Capture the cell that displays the provided text and extract its [X, Y] central coordinate. 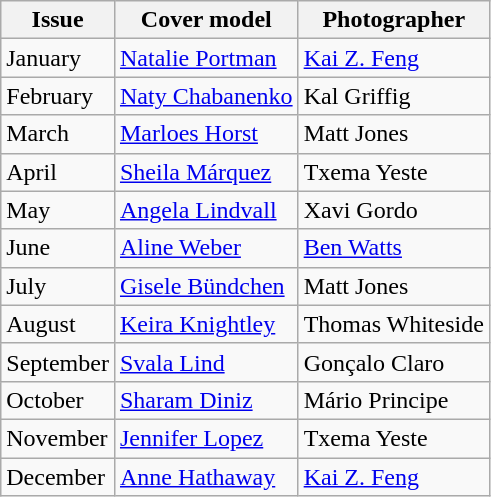
Photographer [394, 20]
February [58, 96]
May [58, 210]
Natalie Portman [206, 58]
Sheila Márquez [206, 172]
Angela Lindvall [206, 210]
September [58, 362]
Ben Watts [394, 248]
Aline Weber [206, 248]
Svala Lind [206, 362]
Naty Chabanenko [206, 96]
December [58, 477]
Cover model [206, 20]
April [58, 172]
Marloes Horst [206, 134]
Anne Hathaway [206, 477]
August [58, 324]
March [58, 134]
Gonçalo Claro [394, 362]
Kal Griffig [394, 96]
Xavi Gordo [394, 210]
October [58, 400]
Issue [58, 20]
Gisele Bündchen [206, 286]
Keira Knightley [206, 324]
Thomas Whiteside [394, 324]
July [58, 286]
January [58, 58]
November [58, 438]
Sharam Diniz [206, 400]
June [58, 248]
Mário Principe [394, 400]
Jennifer Lopez [206, 438]
